Locate the cell with the specified text and output its [X, Y] center coordinate. 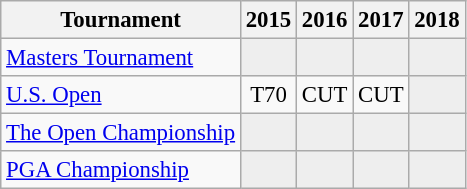
Masters Tournament [121, 58]
2015 [268, 20]
The Open Championship [121, 133]
2017 [381, 20]
T70 [268, 95]
U.S. Open [121, 95]
Tournament [121, 20]
2016 [325, 20]
2018 [437, 20]
PGA Championship [121, 170]
